Capture the cell that displays the provided text and extract its [x, y] central coordinate. 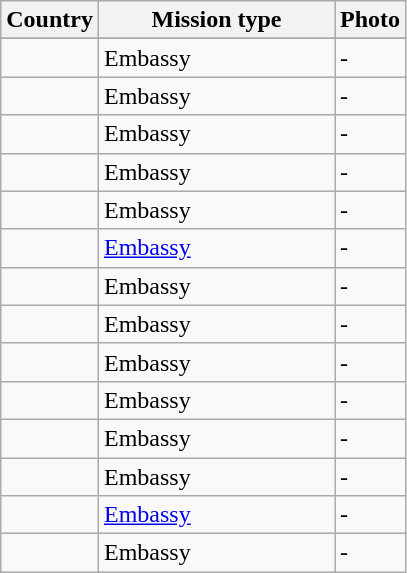
Country [50, 20]
Mission type [216, 20]
Photo [370, 20]
